Pinpoint the cell where the given text exists, returning its [X, Y] midpoint coordinate. 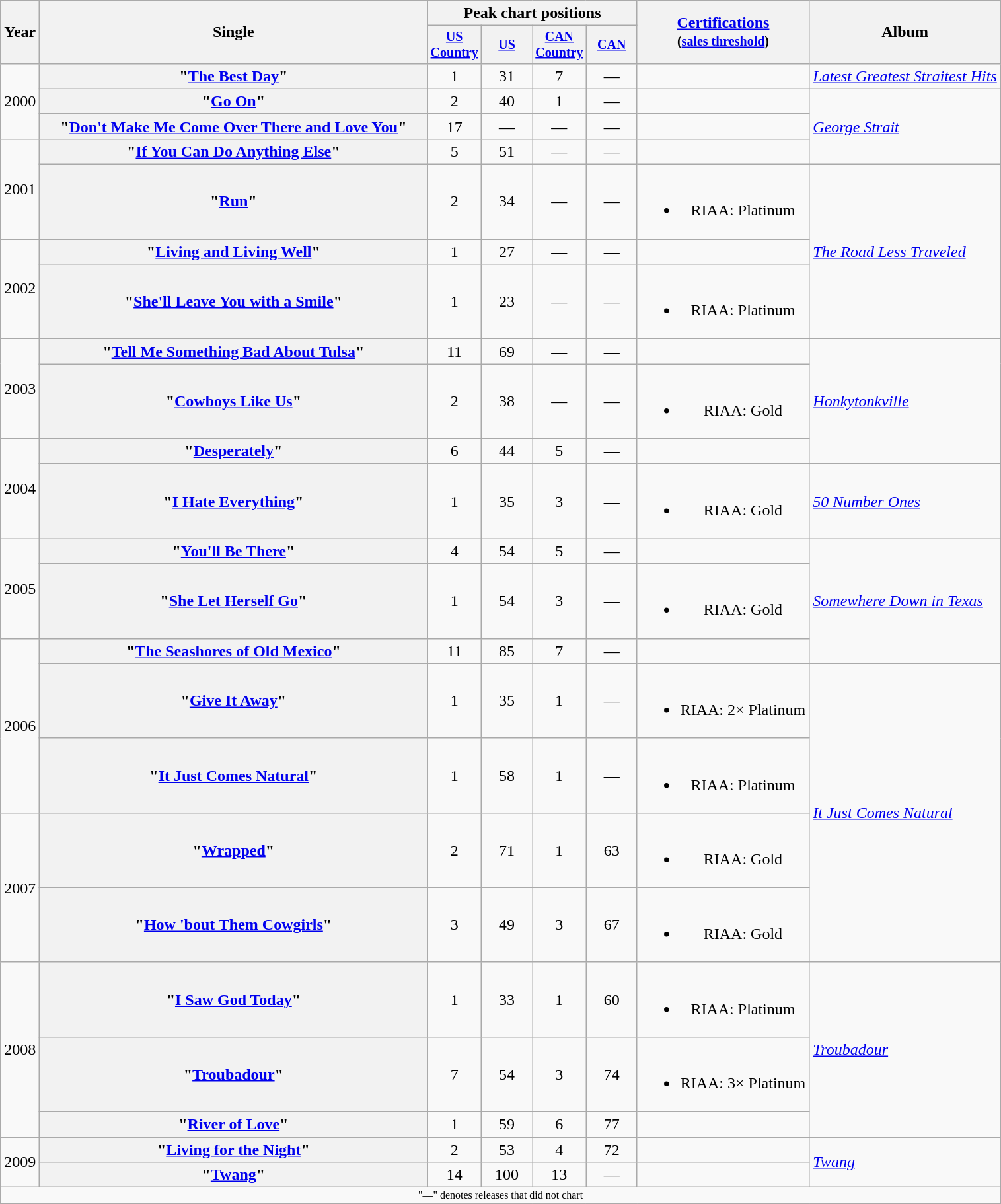
Single [234, 32]
53 [507, 1150]
2006 [20, 726]
RIAA: 2× Platinum [723, 700]
"Troubadour" [234, 1074]
It Just Comes Natural [905, 813]
2001 [20, 189]
14 [455, 1175]
58 [507, 776]
34 [507, 202]
"Living for the Night" [234, 1150]
2002 [20, 289]
72 [612, 1150]
23 [507, 301]
"You'll Be There" [234, 551]
"Cowboys Like Us" [234, 402]
2005 [20, 588]
RIAA: 3× Platinum [723, 1074]
"Twang" [234, 1175]
40 [507, 101]
"Tell Me Something Bad About Tulsa" [234, 352]
77 [612, 1125]
"The Best Day" [234, 76]
"I Saw God Today" [234, 999]
Album [905, 32]
63 [612, 850]
60 [612, 999]
Troubadour [905, 1049]
2008 [20, 1049]
"—" denotes releases that did not chart [501, 1195]
Latest Greatest Straitest Hits [905, 76]
"She'll Leave You with a Smile" [234, 301]
US [507, 45]
17 [455, 126]
50 Number Ones [905, 501]
"Go On" [234, 101]
The Road Less Traveled [905, 252]
"River of Love" [234, 1125]
44 [507, 451]
George Strait [905, 126]
"She Let Herself Go" [234, 601]
Honkytonkville [905, 402]
67 [612, 925]
"Wrapped" [234, 850]
2003 [20, 389]
74 [612, 1074]
Certifications(sales threshold) [723, 32]
"Run" [234, 202]
"The Seashores of Old Mexico" [234, 651]
27 [507, 252]
59 [507, 1125]
49 [507, 925]
13 [560, 1175]
71 [507, 850]
2007 [20, 887]
38 [507, 402]
2004 [20, 489]
"Living and Living Well" [234, 252]
"I Hate Everything" [234, 501]
85 [507, 651]
51 [507, 151]
33 [507, 999]
100 [507, 1175]
"Give It Away" [234, 700]
CAN Country [560, 45]
"It Just Comes Natural" [234, 776]
69 [507, 352]
Peak chart positions [533, 13]
"If You Can Do Anything Else" [234, 151]
Twang [905, 1162]
2009 [20, 1162]
Somewhere Down in Texas [905, 601]
"Don't Make Me Come Over There and Love You" [234, 126]
US Country [455, 45]
CAN [612, 45]
Year [20, 32]
2000 [20, 101]
31 [507, 76]
"How 'bout Them Cowgirls" [234, 925]
"Desperately" [234, 451]
